Return the (x, y) coordinate for the center point of the cell that contains the specified text.  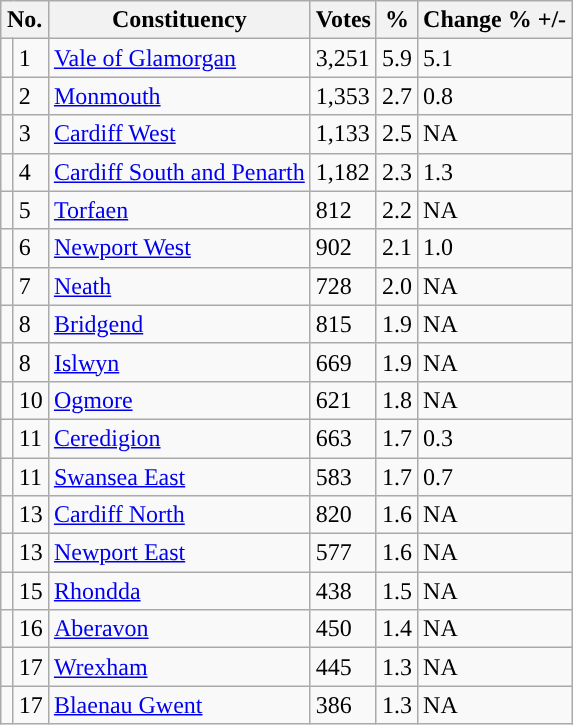
2.7 (396, 96)
Ceredigion (179, 438)
3 (30, 134)
0.8 (495, 96)
Votes (343, 20)
16 (30, 629)
Blaenau Gwent (179, 705)
Neath (179, 286)
Ogmore (179, 400)
Torfaen (179, 210)
820 (343, 515)
Wrexham (179, 667)
1,182 (343, 172)
Monmouth (179, 96)
438 (343, 591)
Change % +/- (495, 20)
812 (343, 210)
621 (343, 400)
577 (343, 553)
5 (30, 210)
Cardiff North (179, 515)
902 (343, 248)
Rhondda (179, 591)
2.5 (396, 134)
583 (343, 477)
1.5 (396, 591)
0.3 (495, 438)
669 (343, 362)
450 (343, 629)
728 (343, 286)
4 (30, 172)
663 (343, 438)
Cardiff South and Penarth (179, 172)
Constituency (179, 20)
5.1 (495, 58)
2.0 (396, 286)
1,133 (343, 134)
2.3 (396, 172)
Bridgend (179, 324)
Newport East (179, 553)
386 (343, 705)
445 (343, 667)
1.0 (495, 248)
6 (30, 248)
1 (30, 58)
Islwyn (179, 362)
5.9 (396, 58)
Swansea East (179, 477)
0.7 (495, 477)
3,251 (343, 58)
Aberavon (179, 629)
No. (25, 20)
10 (30, 400)
Vale of Glamorgan (179, 58)
2.1 (396, 248)
15 (30, 591)
815 (343, 324)
Cardiff West (179, 134)
2 (30, 96)
Newport West (179, 248)
1.4 (396, 629)
1,353 (343, 96)
% (396, 20)
7 (30, 286)
1.8 (396, 400)
2.2 (396, 210)
